Pinpoint the cell where the given text exists, returning its [x, y] midpoint coordinate. 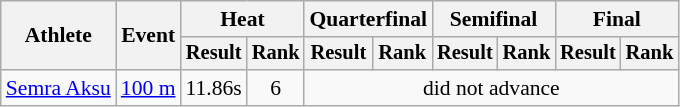
Semra Aksu [58, 88]
Semifinal [494, 19]
Final [616, 19]
Event [148, 36]
11.86s [214, 88]
6 [276, 88]
Athlete [58, 36]
Quarterfinal [368, 19]
Heat [243, 19]
100 m [148, 88]
did not advance [491, 88]
